Identify which cell holds the provided text, then report its (X, Y) central coordinate. 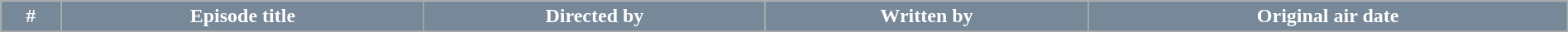
Original air date (1328, 16)
Episode title (243, 16)
Directed by (595, 16)
# (31, 16)
Written by (926, 16)
